Return the (x, y) coordinate for the center point of the cell that contains the specified text.  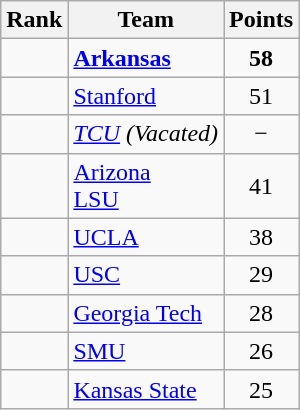
Arkansas (146, 58)
25 (262, 389)
Kansas State (146, 389)
38 (262, 237)
ArizonaLSU (146, 186)
UCLA (146, 237)
29 (262, 275)
− (262, 134)
41 (262, 186)
Georgia Tech (146, 313)
USC (146, 275)
SMU (146, 351)
26 (262, 351)
28 (262, 313)
TCU (Vacated) (146, 134)
51 (262, 96)
Rank (34, 20)
58 (262, 58)
Team (146, 20)
Points (262, 20)
Stanford (146, 96)
